Capture the cell that displays the provided text and extract its (x, y) central coordinate. 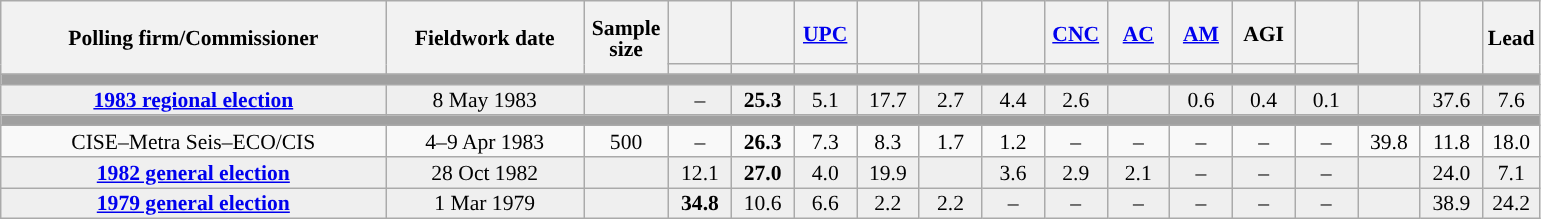
3.6 (1014, 172)
2.9 (1076, 172)
1.2 (1014, 142)
500 (626, 142)
2.7 (950, 100)
AM (1202, 32)
Fieldwork date (485, 38)
1982 general election (194, 172)
6.6 (826, 204)
18.0 (1512, 142)
4.4 (1014, 100)
7.1 (1512, 172)
AC (1138, 32)
5.1 (826, 100)
37.6 (1452, 100)
1983 regional election (194, 100)
1 Mar 1979 (485, 204)
0.1 (1326, 100)
11.8 (1452, 142)
7.3 (826, 142)
8.3 (888, 142)
24.2 (1512, 204)
CNC (1076, 32)
Polling firm/Commissioner (194, 38)
0.4 (1264, 100)
8 May 1983 (485, 100)
12.1 (700, 172)
28 Oct 1982 (485, 172)
25.3 (762, 100)
38.9 (1452, 204)
UPC (826, 32)
0.6 (1202, 100)
24.0 (1452, 172)
2.1 (1138, 172)
Lead (1512, 38)
Sample size (626, 38)
AGI (1264, 32)
27.0 (762, 172)
10.6 (762, 204)
17.7 (888, 100)
7.6 (1512, 100)
1.7 (950, 142)
2.6 (1076, 100)
4–9 Apr 1983 (485, 142)
1979 general election (194, 204)
19.9 (888, 172)
34.8 (700, 204)
26.3 (762, 142)
CISE–Metra Seis–ECO/CIS (194, 142)
39.8 (1390, 142)
4.0 (826, 172)
